Extract the (x, y) coordinate from the center of the cell holding the provided text.  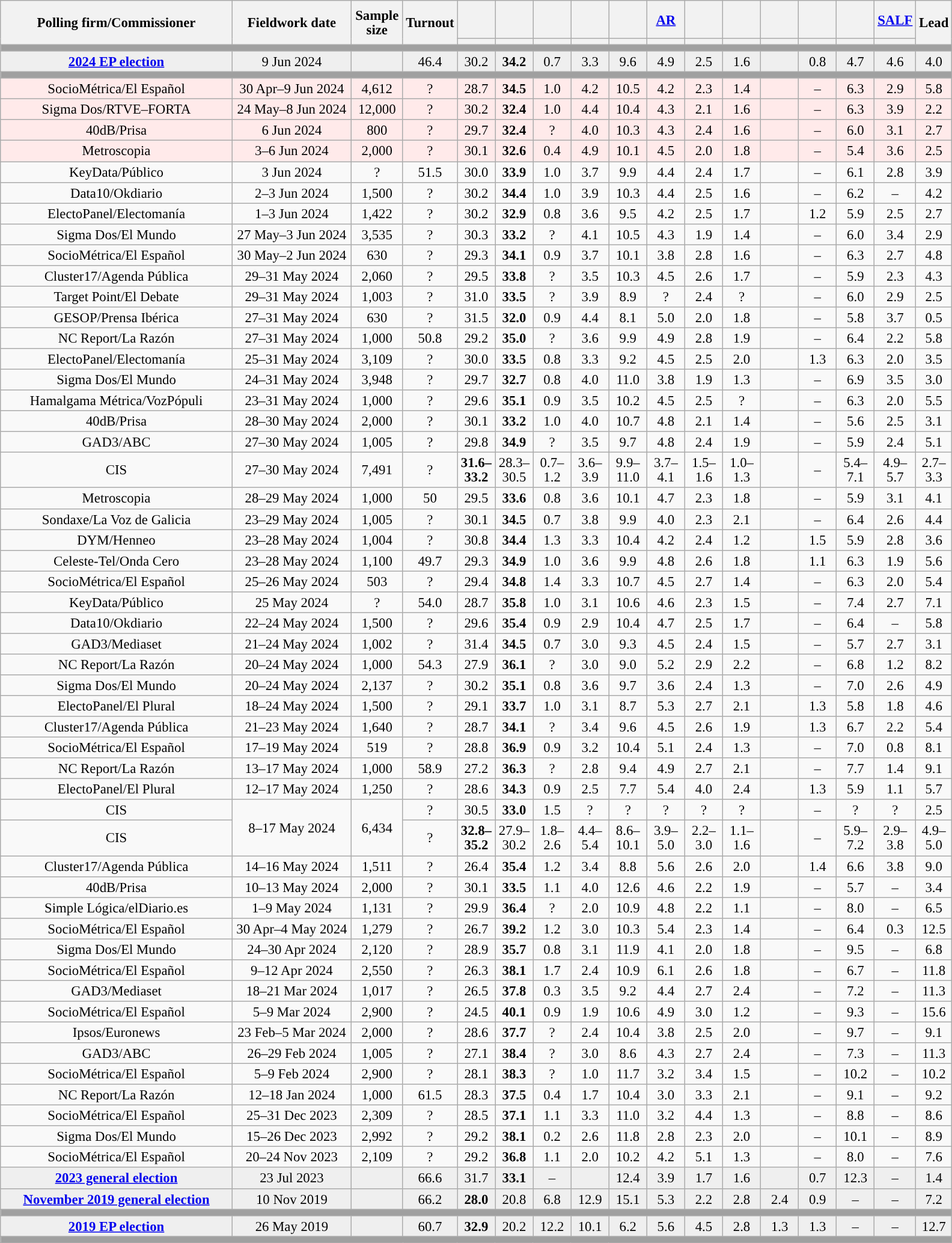
28.8 (476, 748)
7.3 (856, 1053)
8–17 May 2024 (291, 827)
6,434 (377, 827)
13–17 May 2024 (291, 768)
Sample size (377, 23)
Simple Lógica/elDiario.es (117, 908)
58.9 (430, 768)
1.5–1.6 (703, 470)
31.0 (476, 297)
18–24 May 2024 (291, 707)
2,109 (377, 1158)
12.9 (590, 1199)
51.5 (430, 172)
31.5 (476, 317)
32.8–35.2 (476, 838)
23–31 May 2024 (291, 400)
14–16 May 2024 (291, 867)
33.6 (514, 499)
54.3 (430, 665)
3.7–4.1 (666, 470)
1,017 (377, 991)
36.9 (514, 748)
5.2 (666, 665)
15.1 (627, 1199)
35.0 (514, 338)
25 May 2024 (291, 602)
2,992 (377, 1136)
1–3 Jun 2024 (291, 214)
0.7–1.2 (552, 470)
7.6 (934, 1158)
800 (377, 131)
1,511 (377, 867)
18–21 Mar 2024 (291, 991)
4.9–5.0 (934, 838)
12.3 (856, 1178)
11.9 (627, 950)
10 Nov 2019 (291, 1199)
25–31 Dec 2023 (291, 1116)
23 Jul 2023 (291, 1178)
12–17 May 2024 (291, 790)
2,120 (377, 950)
2,060 (377, 276)
1,422 (377, 214)
0.5 (934, 317)
20.2 (514, 1226)
4.4–5.4 (590, 838)
34.2 (514, 61)
6.6 (856, 867)
12.5 (934, 928)
9–12 Apr 2024 (291, 970)
21–24 May 2024 (291, 644)
Sondaxe/La Voz de Galicia (117, 519)
8.2 (934, 665)
SALF (896, 19)
31.6–33.2 (476, 470)
20–24 Nov 2023 (291, 1158)
28.3–30.5 (514, 470)
4,612 (377, 89)
24.5 (476, 1012)
50 (430, 499)
Fieldwork date (291, 23)
33.0 (514, 810)
519 (377, 748)
3,948 (377, 380)
23 Feb–5 Mar 2024 (291, 1033)
12.6 (627, 887)
61.5 (430, 1095)
33.7 (514, 707)
26.7 (476, 928)
66.6 (430, 1178)
6 Jun 2024 (291, 131)
22–24 May 2024 (291, 623)
1,002 (377, 644)
Celeste-Tel/Onda Cero (117, 560)
0.2 (552, 1136)
Polling firm/Commissioner (117, 23)
32.7 (514, 380)
1,279 (377, 928)
28.3 (476, 1095)
2023 general election (117, 1178)
1,003 (377, 297)
37.8 (514, 991)
32.0 (514, 317)
29.8 (476, 442)
7.4 (856, 602)
3,535 (377, 234)
2024 EP election (117, 61)
503 (377, 582)
9.4 (627, 768)
46.4 (430, 61)
60.7 (430, 1226)
36.8 (514, 1158)
3,109 (377, 359)
1,250 (377, 790)
27.9–30.2 (514, 838)
28–30 May 2024 (291, 422)
26.4 (476, 867)
Sigma Dos/RTVE–FORTA (117, 109)
37.5 (514, 1095)
27.1 (476, 1053)
8.7 (627, 707)
27.9 (476, 665)
28.1 (476, 1075)
6.5 (934, 908)
39.2 (514, 928)
31.4 (476, 644)
28–29 May 2024 (291, 499)
GESOP/Prensa Ibérica (117, 317)
29.4 (476, 582)
33.8 (514, 276)
2–3 Jun 2024 (291, 192)
28.9 (476, 950)
3 Jun 2024 (291, 172)
26 May 2019 (291, 1226)
33.9 (514, 172)
36.3 (514, 768)
12–18 Jan 2024 (291, 1095)
6.9 (856, 380)
9 Jun 2024 (291, 61)
33.1 (514, 1178)
23–29 May 2024 (291, 519)
2,309 (377, 1116)
31.7 (476, 1178)
2.9–3.8 (896, 838)
27.2 (476, 768)
34.8 (514, 582)
25–31 May 2024 (291, 359)
DYM/Henneo (117, 540)
2.7–3.3 (934, 470)
30 May–2 Jun 2024 (291, 255)
1,004 (377, 540)
2.2–3.0 (703, 838)
54.0 (430, 602)
2,550 (377, 970)
26.3 (476, 970)
5.9–7.2 (856, 838)
36.1 (514, 665)
15.6 (934, 1012)
24–30 Apr 2024 (291, 950)
12.4 (627, 1178)
35.7 (514, 950)
49.7 (430, 560)
35.8 (514, 602)
2,137 (377, 685)
37.7 (514, 1033)
30.5 (476, 810)
24–31 May 2024 (291, 380)
12.7 (934, 1226)
66.2 (430, 1199)
4.9–5.7 (896, 470)
3–6 Jun 2024 (291, 151)
17–19 May 2024 (291, 748)
28.0 (476, 1199)
7.1 (934, 602)
November 2019 general election (117, 1199)
32.6 (514, 151)
5.0 (666, 317)
29.9 (476, 908)
Lead (934, 23)
30 Apr–4 May 2024 (291, 928)
10–13 May 2024 (291, 887)
28.5 (476, 1116)
5–9 Feb 2024 (291, 1075)
7,491 (377, 470)
34.3 (514, 790)
1,100 (377, 560)
8.6–10.1 (627, 838)
30.8 (476, 540)
1.1–1.6 (742, 838)
1,131 (377, 908)
26.5 (476, 991)
Target Point/El Debate (117, 297)
25–26 May 2024 (291, 582)
36.4 (514, 908)
9.9–11.0 (627, 470)
12.2 (552, 1226)
24 May–8 Jun 2024 (291, 109)
26–29 Feb 2024 (291, 1053)
3.9–5.0 (666, 838)
Hamalgama Métrica/VozPópuli (117, 400)
27 May–3 Jun 2024 (291, 234)
20.8 (514, 1199)
11.7 (627, 1075)
5–9 Mar 2024 (291, 1012)
2019 EP election (117, 1226)
AR (666, 19)
Turnout (430, 23)
40.1 (514, 1012)
21–23 May 2024 (291, 727)
5.5 (934, 400)
29.1 (476, 707)
1.8–2.6 (552, 838)
5.4–7.1 (856, 470)
37.1 (514, 1116)
Ipsos/Euronews (117, 1033)
38.4 (514, 1053)
15–26 Dec 2023 (291, 1136)
30 Apr–9 Jun 2024 (291, 89)
1,640 (377, 727)
3.6–3.9 (590, 470)
1.0–1.3 (742, 470)
50.8 (430, 338)
1–9 May 2024 (291, 908)
12,000 (377, 109)
30.3 (476, 234)
38.3 (514, 1075)
